Pinpoint the cell where the given text exists, returning its (x, y) midpoint coordinate. 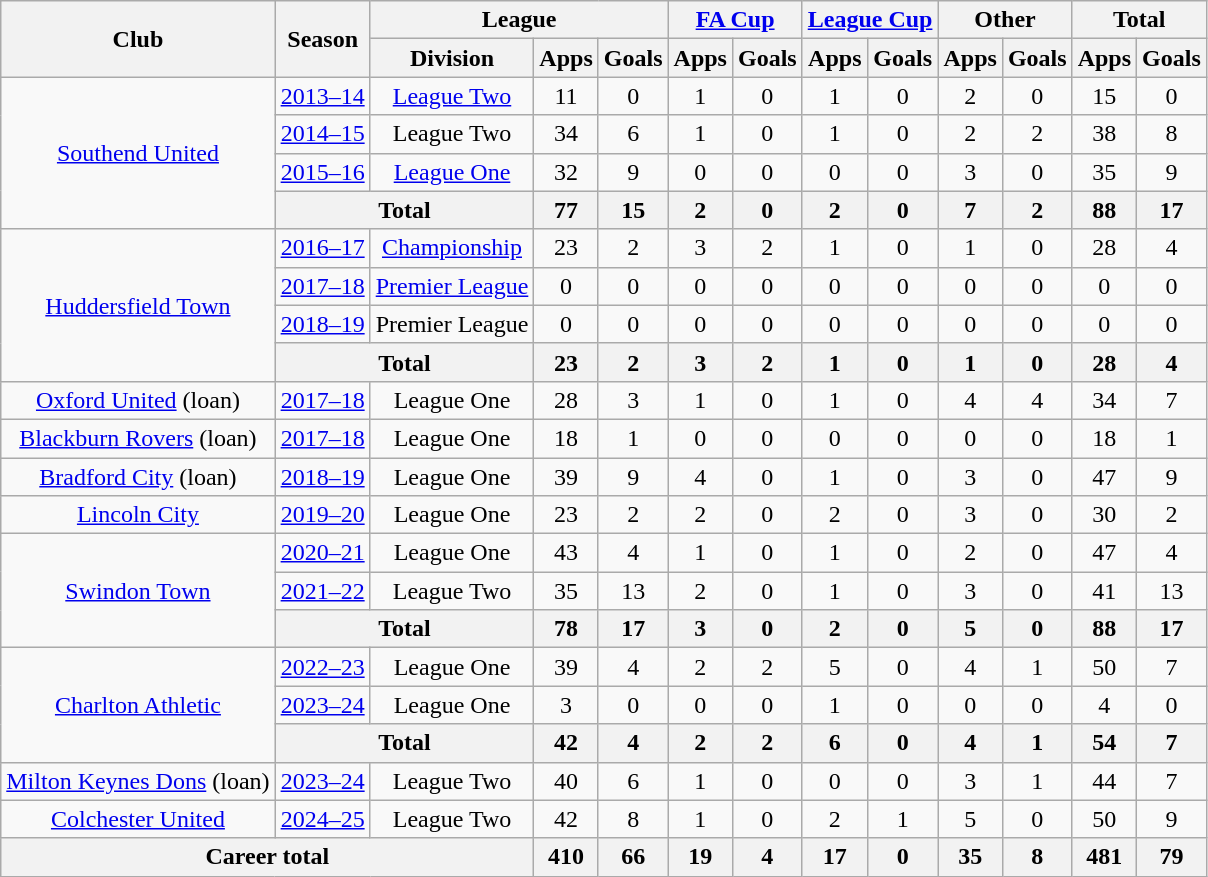
Other (1005, 20)
66 (633, 857)
38 (1104, 134)
2014–15 (322, 134)
Division (452, 58)
32 (566, 172)
Huddersfield Town (138, 305)
Milton Keynes Dons (loan) (138, 781)
Championship (452, 248)
Southend United (138, 153)
481 (1104, 857)
41 (1104, 591)
19 (700, 857)
Bradford City (loan) (138, 477)
30 (1104, 515)
2013–14 (322, 96)
40 (566, 781)
2020–21 (322, 553)
2019–20 (322, 515)
43 (566, 553)
79 (1172, 857)
Swindon Town (138, 591)
2016–17 (322, 248)
League Cup (870, 20)
78 (566, 629)
44 (1104, 781)
2024–25 (322, 819)
77 (566, 210)
2015–16 (322, 172)
Charlton Athletic (138, 705)
League (519, 20)
Career total (268, 857)
2021–22 (322, 591)
Colchester United (138, 819)
Oxford United (loan) (138, 400)
11 (566, 96)
2022–23 (322, 667)
FA Cup (735, 20)
54 (1104, 743)
Lincoln City (138, 515)
Season (322, 39)
Blackburn Rovers (loan) (138, 438)
410 (566, 857)
Club (138, 39)
